Locate the cell with the specified text and output its (x, y) center coordinate. 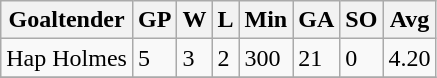
21 (316, 58)
GA (316, 20)
2 (226, 58)
4.20 (410, 58)
SO (362, 20)
Min (266, 20)
L (226, 20)
GP (154, 20)
W (194, 20)
300 (266, 58)
0 (362, 58)
5 (154, 58)
Avg (410, 20)
3 (194, 58)
Hap Holmes (67, 58)
Goaltender (67, 20)
